Return [x, y] of the center of cell containing provided text 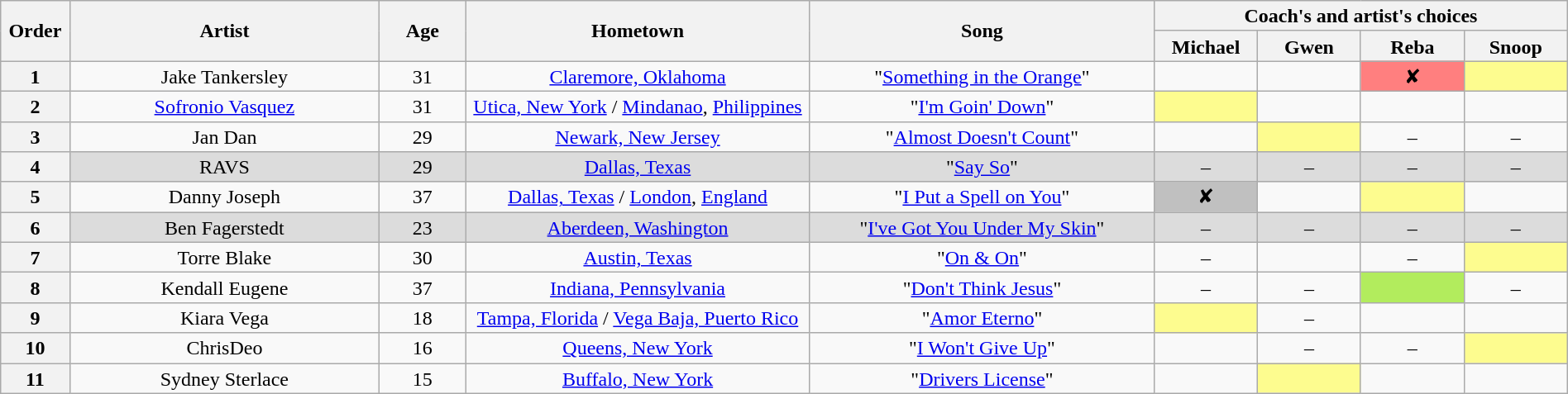
Kendall Eugene [225, 287]
Danny Joseph [225, 197]
Song [982, 31]
"Almost Doesn't Count" [982, 137]
Newark, New Jersey [638, 137]
Reba [1413, 46]
6 [35, 228]
Indiana, Pennsylvania [638, 287]
"I'm Goin' Down" [982, 106]
Torre Blake [225, 258]
23 [423, 228]
Austin, Texas [638, 258]
Jake Tankersley [225, 76]
11 [35, 378]
Order [35, 31]
"Something in the Orange" [982, 76]
7 [35, 258]
Buffalo, New York [638, 378]
Utica, New York / Mindanao, Philippines [638, 106]
Queens, New York [638, 349]
Snoop [1515, 46]
Claremore, Oklahoma [638, 76]
10 [35, 349]
"Drivers License" [982, 378]
Sofronio Vasquez [225, 106]
RAVS [225, 167]
5 [35, 197]
Gwen [1310, 46]
Michael [1206, 46]
Sydney Sterlace [225, 378]
Hometown [638, 31]
16 [423, 349]
Tampa, Florida / Vega Baja, Puerto Rico [638, 317]
"I've Got You Under My Skin" [982, 228]
Coach's and artist's choices [1361, 17]
18 [423, 317]
Kiara Vega [225, 317]
Ben Fagerstedt [225, 228]
3 [35, 137]
4 [35, 167]
"On & On" [982, 258]
Dallas, Texas / London, England [638, 197]
"Amor Eterno" [982, 317]
8 [35, 287]
Artist [225, 31]
"Don't Think Jesus" [982, 287]
"I Won't Give Up" [982, 349]
2 [35, 106]
9 [35, 317]
Aberdeen, Washington [638, 228]
30 [423, 258]
15 [423, 378]
Dallas, Texas [638, 167]
"Say So" [982, 167]
ChrisDeo [225, 349]
"I Put a Spell on You" [982, 197]
1 [35, 76]
Jan Dan [225, 137]
Age [423, 31]
